Return (x, y) of the center of cell containing provided text 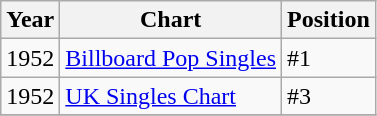
UK Singles Chart (171, 96)
#1 (329, 58)
Chart (171, 20)
#3 (329, 96)
Billboard Pop Singles (171, 58)
Position (329, 20)
Year (30, 20)
